From the cell containing the given text, extract its center point as [x, y] coordinate. 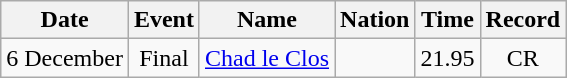
Event [164, 20]
Final [164, 58]
Time [448, 20]
Name [266, 20]
Nation [375, 20]
Chad le Clos [266, 58]
6 December [65, 58]
21.95 [448, 58]
Record [523, 20]
Date [65, 20]
CR [523, 58]
